Return (X, Y) of the center of cell containing provided text 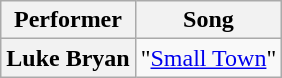
Song (208, 20)
Luke Bryan (68, 58)
"Small Town" (208, 58)
Performer (68, 20)
